Return (X, Y) of the center of cell containing provided text 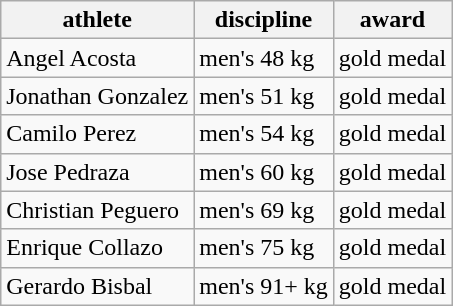
Gerardo Bisbal (98, 286)
discipline (264, 20)
award (392, 20)
Angel Acosta (98, 58)
men's 51 kg (264, 96)
athlete (98, 20)
men's 60 kg (264, 172)
men's 91+ kg (264, 286)
men's 69 kg (264, 210)
Jonathan Gonzalez (98, 96)
Enrique Collazo (98, 248)
Camilo Perez (98, 134)
men's 75 kg (264, 248)
men's 54 kg (264, 134)
Jose Pedraza (98, 172)
men's 48 kg (264, 58)
Christian Peguero (98, 210)
